Locate the cell with the specified text and output its [x, y] center coordinate. 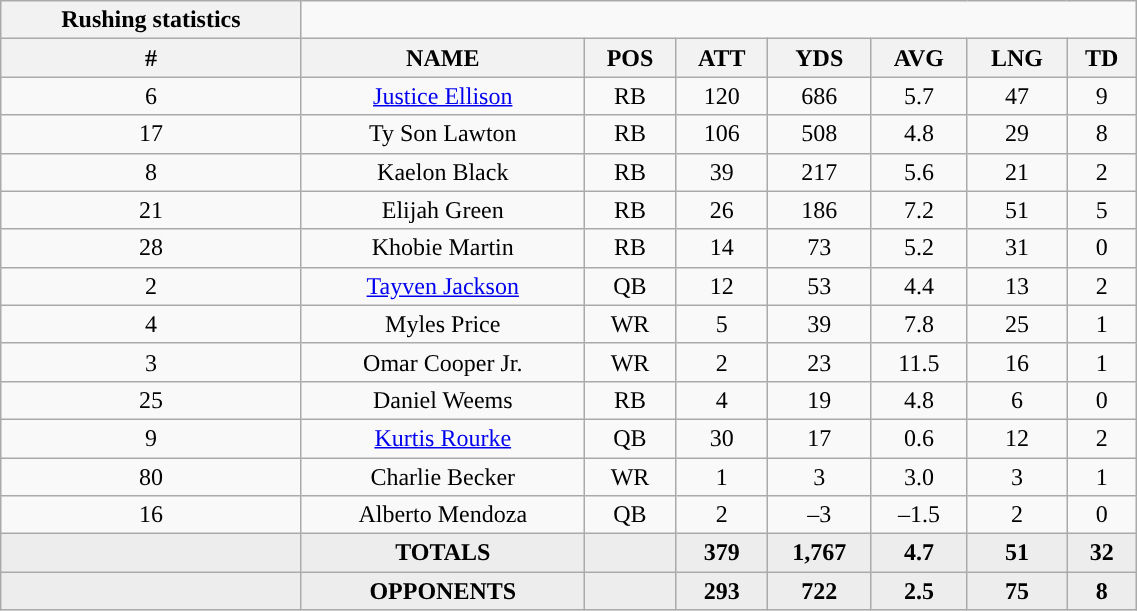
–1.5 [920, 515]
Rushing statistics [151, 20]
5.2 [920, 248]
Daniel Weems [442, 400]
NAME [442, 58]
293 [722, 591]
5.7 [920, 96]
11.5 [920, 362]
106 [722, 134]
Alberto Mendoza [442, 515]
217 [820, 172]
19 [820, 400]
Charlie Becker [442, 477]
3.0 [920, 477]
Khobie Martin [442, 248]
722 [820, 591]
80 [151, 477]
# [151, 58]
Myles Price [442, 324]
26 [722, 210]
TOTALS [442, 553]
379 [722, 553]
Kaelon Black [442, 172]
YDS [820, 58]
4.4 [920, 286]
Justice Ellison [442, 96]
1,767 [820, 553]
53 [820, 286]
POS [630, 58]
Kurtis Rourke [442, 438]
508 [820, 134]
30 [722, 438]
TD [1102, 58]
AVG [920, 58]
14 [722, 248]
73 [820, 248]
13 [1016, 286]
4.7 [920, 553]
75 [1016, 591]
28 [151, 248]
7.2 [920, 210]
186 [820, 210]
OPPONENTS [442, 591]
LNG [1016, 58]
32 [1102, 553]
Omar Cooper Jr. [442, 362]
23 [820, 362]
5.6 [920, 172]
31 [1016, 248]
Elijah Green [442, 210]
7.8 [920, 324]
ATT [722, 58]
47 [1016, 96]
Ty Son Lawton [442, 134]
120 [722, 96]
2.5 [920, 591]
686 [820, 96]
–3 [820, 515]
0.6 [920, 438]
29 [1016, 134]
Tayven Jackson [442, 286]
